Capture the cell that displays the provided text and extract its (x, y) central coordinate. 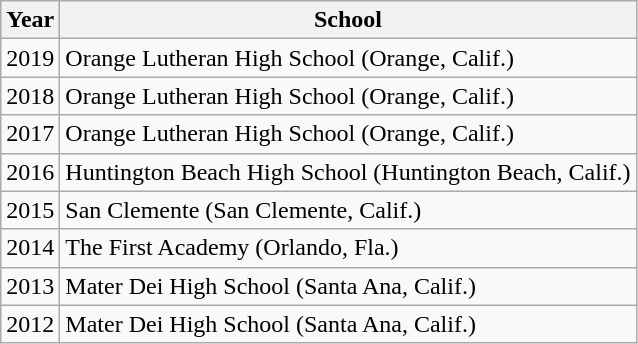
San Clemente (San Clemente, Calif.) (348, 210)
2014 (30, 248)
School (348, 20)
Huntington Beach High School (Huntington Beach, Calif.) (348, 172)
2018 (30, 96)
Year (30, 20)
The First Academy (Orlando, Fla.) (348, 248)
2019 (30, 58)
2013 (30, 286)
2016 (30, 172)
2015 (30, 210)
2012 (30, 324)
2017 (30, 134)
